Return [X, Y] of the center of cell containing provided text 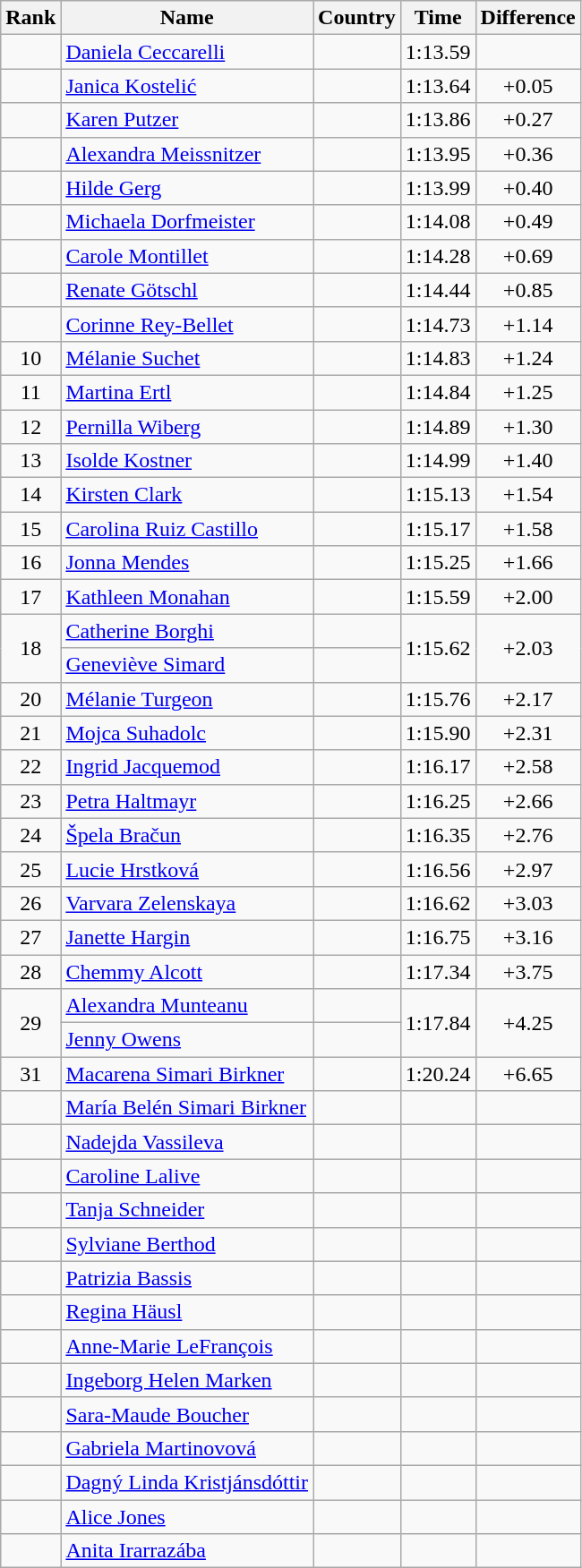
1:15.76 [438, 699]
1:15.62 [438, 648]
Jenny Owens [187, 1040]
Difference [528, 18]
+2.03 [528, 648]
Lucie Hrstková [187, 869]
1:13.59 [438, 52]
Patrizia Bassis [187, 1278]
23 [30, 801]
1:14.84 [438, 392]
Rank [30, 18]
Michaela Dorfmeister [187, 222]
Mojca Suhadolc [187, 733]
31 [30, 1074]
+0.85 [528, 290]
Janica Kostelić [187, 86]
Alice Jones [187, 1517]
+1.14 [528, 324]
Petra Haltmayr [187, 801]
Kirsten Clark [187, 495]
10 [30, 358]
+0.40 [528, 188]
Nadejda Vassileva [187, 1142]
1:13.64 [438, 86]
1:15.25 [438, 563]
+3.75 [528, 971]
1:16.25 [438, 801]
+0.27 [528, 120]
1:16.17 [438, 767]
+1.54 [528, 495]
25 [30, 869]
Kathleen Monahan [187, 597]
Daniela Ceccarelli [187, 52]
1:14.89 [438, 427]
Corinne Rey-Bellet [187, 324]
Pernilla Wiberg [187, 427]
Alexandra Meissnitzer [187, 154]
+0.49 [528, 222]
1:14.83 [438, 358]
+3.03 [528, 903]
+2.00 [528, 597]
1:15.13 [438, 495]
1:13.86 [438, 120]
Alexandra Munteanu [187, 1006]
+6.65 [528, 1074]
+0.69 [528, 256]
1:20.24 [438, 1074]
Mélanie Turgeon [187, 699]
1:16.56 [438, 869]
+0.36 [528, 154]
Caroline Lalive [187, 1176]
24 [30, 835]
Špela Bračun [187, 835]
1:15.59 [438, 597]
Dagný Linda Kristjánsdóttir [187, 1482]
+2.76 [528, 835]
Macarena Simari Birkner [187, 1074]
+1.30 [528, 427]
+0.05 [528, 86]
1:14.99 [438, 461]
Anita Irarrazába [187, 1551]
1:14.28 [438, 256]
1:14.44 [438, 290]
1:17.34 [438, 971]
Janette Hargin [187, 937]
1:13.95 [438, 154]
Regina Häusl [187, 1312]
+2.17 [528, 699]
11 [30, 392]
+4.25 [528, 1023]
+1.25 [528, 392]
Anne-Marie LeFrançois [187, 1346]
Catherine Borghi [187, 631]
13 [30, 461]
21 [30, 733]
Hilde Gerg [187, 188]
Sara-Maude Boucher [187, 1414]
20 [30, 699]
+1.66 [528, 563]
+2.97 [528, 869]
18 [30, 648]
Gabriela Martinovová [187, 1448]
1:16.35 [438, 835]
+2.31 [528, 733]
22 [30, 767]
27 [30, 937]
Carolina Ruiz Castillo [187, 529]
Carole Montillet [187, 256]
Sylviane Berthod [187, 1244]
26 [30, 903]
Ingrid Jacquemod [187, 767]
Time [438, 18]
Tanja Schneider [187, 1210]
15 [30, 529]
1:17.84 [438, 1023]
1:15.90 [438, 733]
14 [30, 495]
29 [30, 1023]
12 [30, 427]
1:16.75 [438, 937]
Karen Putzer [187, 120]
+1.40 [528, 461]
Varvara Zelenskaya [187, 903]
+1.24 [528, 358]
28 [30, 971]
1:14.73 [438, 324]
1:13.99 [438, 188]
+2.58 [528, 767]
Country [357, 18]
16 [30, 563]
Isolde Kostner [187, 461]
María Belén Simari Birkner [187, 1108]
+1.58 [528, 529]
Martina Ertl [187, 392]
Jonna Mendes [187, 563]
Chemmy Alcott [187, 971]
+2.66 [528, 801]
1:15.17 [438, 529]
Name [187, 18]
Renate Götschl [187, 290]
Ingeborg Helen Marken [187, 1380]
Mélanie Suchet [187, 358]
Geneviève Simard [187, 665]
1:14.08 [438, 222]
1:16.62 [438, 903]
17 [30, 597]
+3.16 [528, 937]
